For the text-containing cell, return its midpoint in (X, Y) coordinate format. 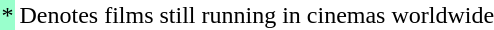
* (8, 15)
